From the cell containing the given text, extract its center point as (x, y) coordinate. 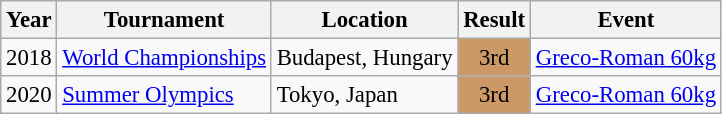
Tokyo, Japan (364, 95)
Result (494, 20)
Event (626, 20)
World Championships (164, 58)
Year (29, 20)
Budapest, Hungary (364, 58)
2020 (29, 95)
2018 (29, 58)
Tournament (164, 20)
Summer Olympics (164, 95)
Location (364, 20)
